Determine the [X, Y] coordinate at the center of the cell enclosing the given text.  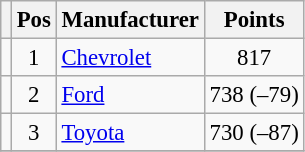
3 [34, 133]
2 [34, 95]
817 [254, 58]
Pos [34, 20]
Ford [130, 95]
1 [34, 58]
730 (–87) [254, 133]
Chevrolet [130, 58]
Toyota [130, 133]
Points [254, 20]
738 (–79) [254, 95]
Manufacturer [130, 20]
